Output the [X, Y] coordinate of the center of the cell containing the given text.  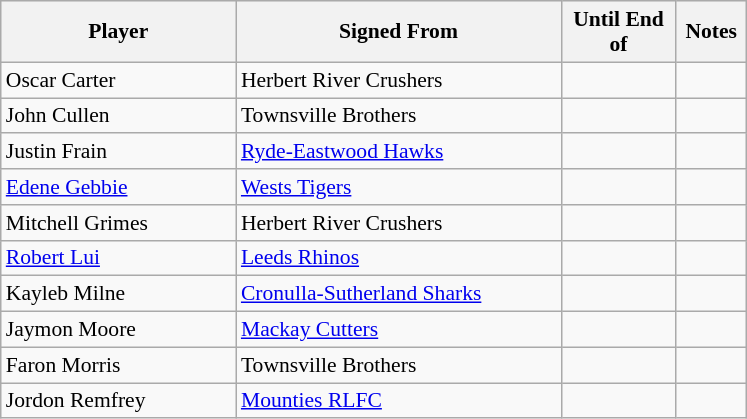
Cronulla-Sutherland Sharks [398, 294]
Oscar Carter [118, 80]
Edene Gebbie [118, 187]
Signed From [398, 32]
Ryde-Eastwood Hawks [398, 152]
Mounties RLFC [398, 401]
Player [118, 32]
John Cullen [118, 116]
Justin Frain [118, 152]
Leeds Rhinos [398, 258]
Wests Tigers [398, 187]
Until End of [618, 32]
Kayleb Milne [118, 294]
Mackay Cutters [398, 330]
Mitchell Grimes [118, 223]
Jaymon Moore [118, 330]
Jordon Remfrey [118, 401]
Robert Lui [118, 258]
Faron Morris [118, 365]
Notes [711, 32]
